From the cell containing the given text, extract its center point as [X, Y] coordinate. 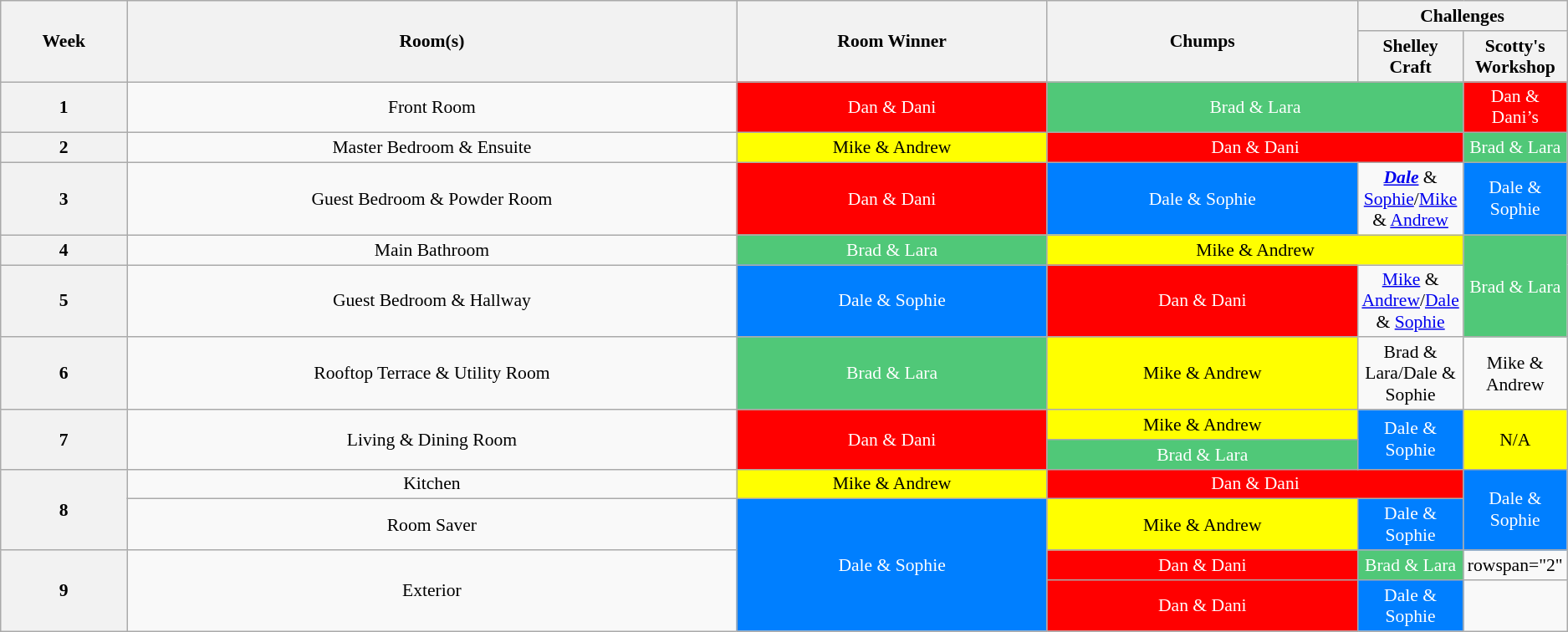
6 [64, 375]
Master Bedroom & Ensuite [432, 148]
Scotty's Workshop [1515, 57]
Week [64, 42]
Guest Bedroom & Powder Room [432, 199]
2 [64, 148]
Room(s) [432, 42]
Dale & Sophie/Mike & Andrew [1410, 199]
Kitchen [432, 484]
7 [64, 440]
Exterior [432, 590]
Guest Bedroom & Hallway [432, 301]
1 [64, 107]
5 [64, 301]
Main Bathroom [432, 250]
Rooftop Terrace & Utility Room [432, 375]
N/A [1515, 440]
Front Room [432, 107]
Room Winner [891, 42]
Chumps [1203, 42]
Dan & Dani’s [1515, 107]
4 [64, 250]
Challenges [1462, 16]
3 [64, 199]
Shelley Craft [1410, 57]
Room Saver [432, 525]
Living & Dining Room [432, 440]
Brad & Lara/Dale & Sophie [1410, 375]
8 [64, 510]
9 [64, 590]
rowspan="2" [1515, 565]
Mike & Andrew/Dale & Sophie [1410, 301]
